Find where the given text appears and provide that cell's center as (x, y) coordinate. 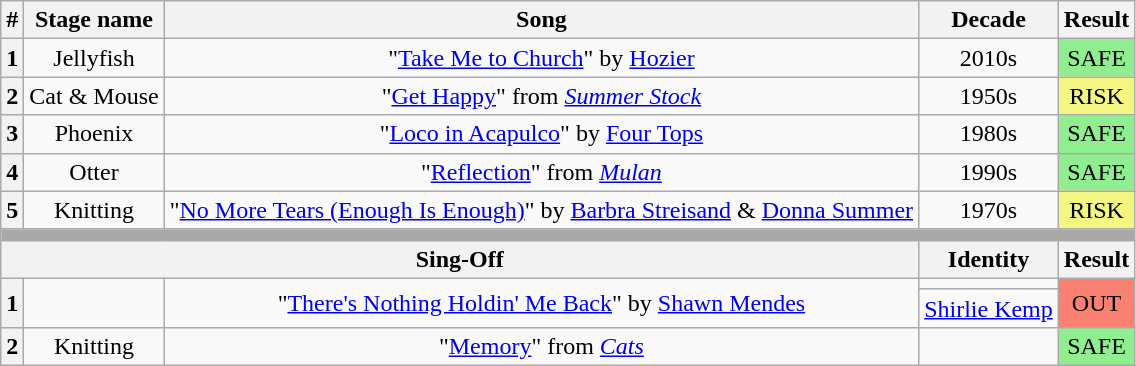
2010s (989, 58)
4 (12, 172)
"Take Me to Church" by Hozier (541, 58)
"Memory" from Cats (541, 346)
1980s (989, 134)
3 (12, 134)
Song (541, 20)
"Reflection" from Mulan (541, 172)
Decade (989, 20)
Jellyfish (94, 58)
Stage name (94, 20)
Shirlie Kemp (989, 308)
Cat & Mouse (94, 96)
1990s (989, 172)
Identity (989, 259)
"No More Tears (Enough Is Enough)" by Barbra Streisand & Donna Summer (541, 210)
5 (12, 210)
"Get Happy" from Summer Stock (541, 96)
Otter (94, 172)
"There's Nothing Holdin' Me Back" by Shawn Mendes (541, 302)
Phoenix (94, 134)
# (12, 20)
1970s (989, 210)
OUT (1096, 302)
"Loco in Acapulco" by Four Tops (541, 134)
1950s (989, 96)
Sing-Off (460, 259)
